Return the [x, y] coordinate for the center point of the cell that contains the specified text.  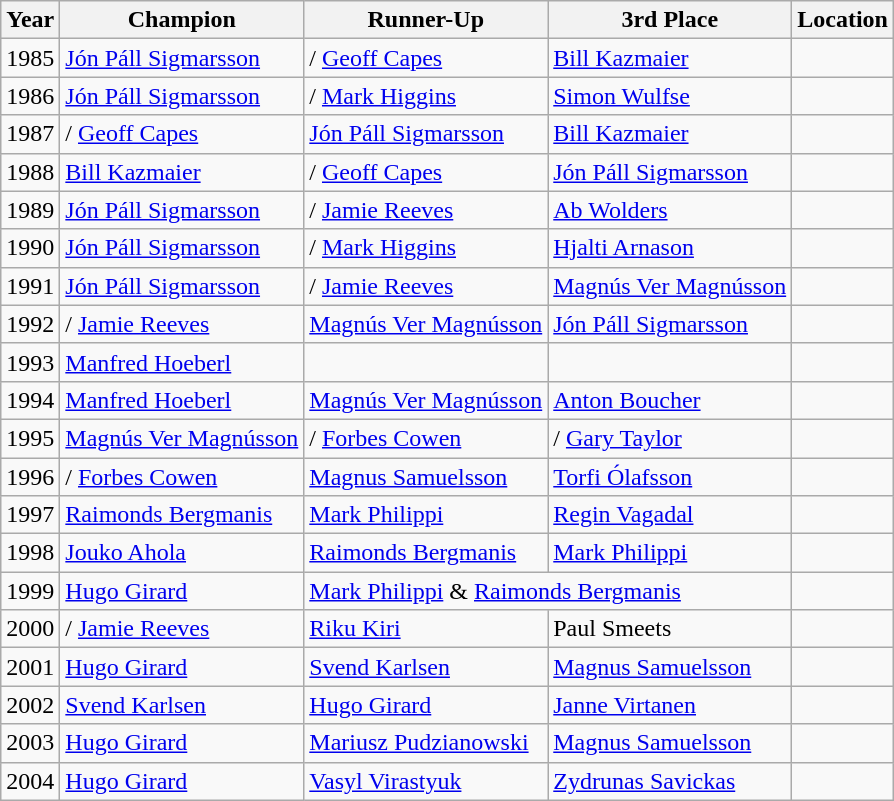
Riku Kiri [426, 629]
Mariusz Pudzianowski [426, 743]
Zydrunas Savickas [670, 781]
1993 [30, 362]
3rd Place [670, 20]
Ab Wolders [670, 210]
Simon Wulfse [670, 96]
Hjalti Arnason [670, 248]
2004 [30, 781]
1998 [30, 553]
Location [843, 20]
Torfi Ólafsson [670, 477]
Paul Smeets [670, 629]
1990 [30, 248]
2002 [30, 705]
1989 [30, 210]
Champion [182, 20]
Year [30, 20]
1994 [30, 400]
1997 [30, 515]
1988 [30, 172]
Anton Boucher [670, 400]
/ Gary Taylor [670, 438]
2001 [30, 667]
Mark Philippi & Raimonds Bergmanis [548, 591]
Vasyl Virastyuk [426, 781]
Runner-Up [426, 20]
Janne Virtanen [670, 705]
1996 [30, 477]
2000 [30, 629]
1986 [30, 96]
Regin Vagadal [670, 515]
1999 [30, 591]
1992 [30, 324]
2003 [30, 743]
1987 [30, 134]
1995 [30, 438]
Jouko Ahola [182, 553]
1991 [30, 286]
1985 [30, 58]
